Detect which cell encompasses the target text, then output its (x, y) center coordinate. 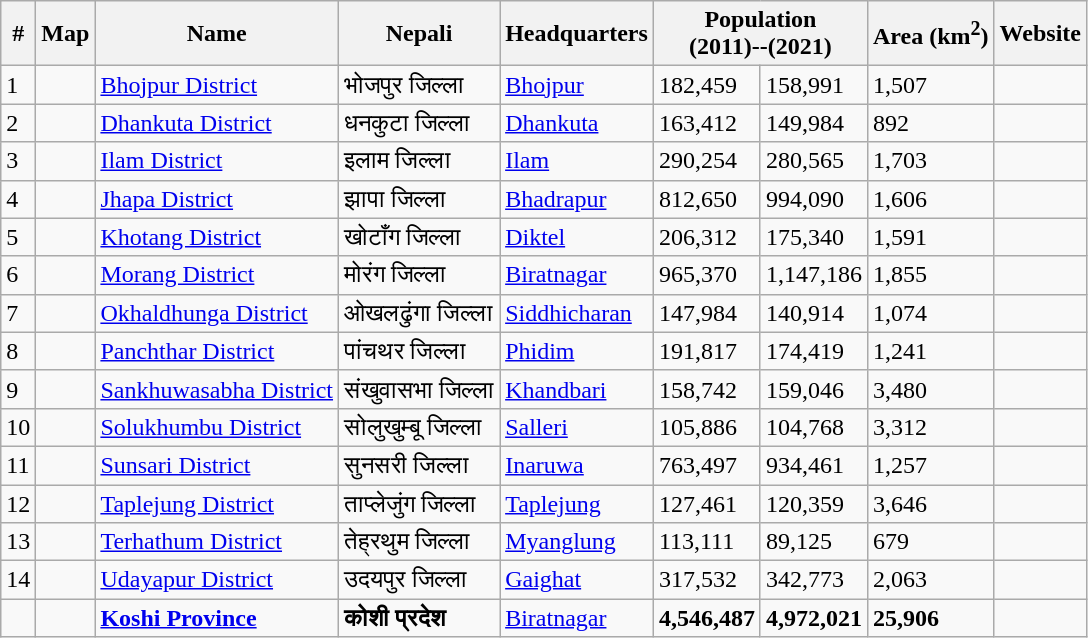
679 (930, 542)
Terhathum District (217, 542)
Dhankuta (577, 123)
159,046 (814, 389)
994,090 (814, 199)
Gaighat (577, 580)
Koshi Province (217, 618)
Bhadrapur (577, 199)
Siddhicharan (577, 313)
191,817 (706, 351)
1,074 (930, 313)
8 (18, 351)
Solukhumbu District (217, 427)
Okhaldhunga District (217, 313)
Jhapa District (217, 199)
175,340 (814, 237)
ताप्लेजुंग जिल्ला (420, 503)
खोटाँग जिल्ला (420, 237)
1 (18, 85)
# (18, 34)
Khandbari (577, 389)
Name (217, 34)
Diktel (577, 237)
Morang District (217, 275)
Map (66, 34)
1,703 (930, 161)
113,111 (706, 542)
2,063 (930, 580)
182,459 (706, 85)
158,991 (814, 85)
342,773 (814, 580)
Dhankuta District (217, 123)
14 (18, 580)
Inaruwa (577, 465)
Udayapur District (217, 580)
965,370 (706, 275)
206,312 (706, 237)
Salleri (577, 427)
6 (18, 275)
7 (18, 313)
कोशी प्रदेश (420, 618)
Ilam (577, 161)
Taplejung District (217, 503)
1,606 (930, 199)
763,497 (706, 465)
पांचथर जिल्ला (420, 351)
812,650 (706, 199)
10 (18, 427)
4,972,021 (814, 618)
Headquarters (577, 34)
Area (km2) (930, 34)
280,565 (814, 161)
1,241 (930, 351)
9 (18, 389)
13 (18, 542)
भोजपुर जिल्ला (420, 85)
127,461 (706, 503)
4,546,487 (706, 618)
झापा जिल्ला (420, 199)
Bhojpur (577, 85)
12 (18, 503)
140,914 (814, 313)
174,419 (814, 351)
1,257 (930, 465)
158,742 (706, 389)
11 (18, 465)
3,646 (930, 503)
Phidim (577, 351)
Website (1040, 34)
25,906 (930, 618)
149,984 (814, 123)
1,507 (930, 85)
1,147,186 (814, 275)
5 (18, 237)
उदयपुर जिल्ला (420, 580)
इलाम जिल्ला (420, 161)
89,125 (814, 542)
1,855 (930, 275)
3,480 (930, 389)
Ilam District (217, 161)
Khotang District (217, 237)
290,254 (706, 161)
934,461 (814, 465)
3 (18, 161)
Sankhuwasabha District (217, 389)
तेह्रथुम जिल्ला (420, 542)
Bhojpur District (217, 85)
147,984 (706, 313)
मोरंग जिल्ला (420, 275)
Taplejung (577, 503)
Sunsari District (217, 465)
Myanglung (577, 542)
317,532 (706, 580)
163,412 (706, 123)
120,359 (814, 503)
4 (18, 199)
सोलुखुम्बू जिल्ला (420, 427)
Panchthar District (217, 351)
Nepali (420, 34)
105,886 (706, 427)
3,312 (930, 427)
2 (18, 123)
ओखलढुंगा जिल्ला (420, 313)
सुनसरी जिल्ला (420, 465)
1,591 (930, 237)
धनकुटा जिल्ला (420, 123)
Population(2011)--(2021) (760, 34)
104,768 (814, 427)
892 (930, 123)
संखुवासभा जिल्ला (420, 389)
